Determine the [x, y] coordinate at the center of the cell enclosing the given text.  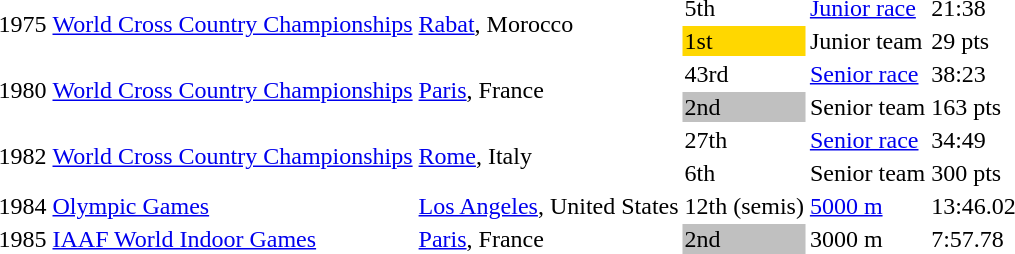
6th [744, 173]
Olympic Games [232, 206]
43rd [744, 74]
Rome, Italy [548, 156]
Junior team [867, 41]
1st [744, 41]
5000 m [867, 206]
27th [744, 140]
IAAF World Indoor Games [232, 239]
3000 m [867, 239]
12th (semis) [744, 206]
Los Angeles, United States [548, 206]
